Determine the [x, y] coordinate at the center of the cell enclosing the given text.  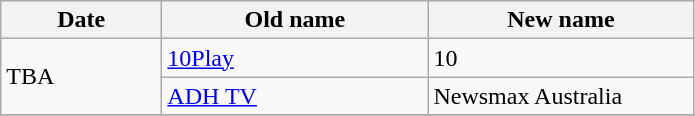
TBA [82, 77]
Old name [295, 20]
Newsmax Australia [561, 96]
10Play [295, 58]
ADH TV [295, 96]
Date [82, 20]
New name [561, 20]
10 [561, 58]
